Find where the given text appears and provide that cell's center as [x, y] coordinate. 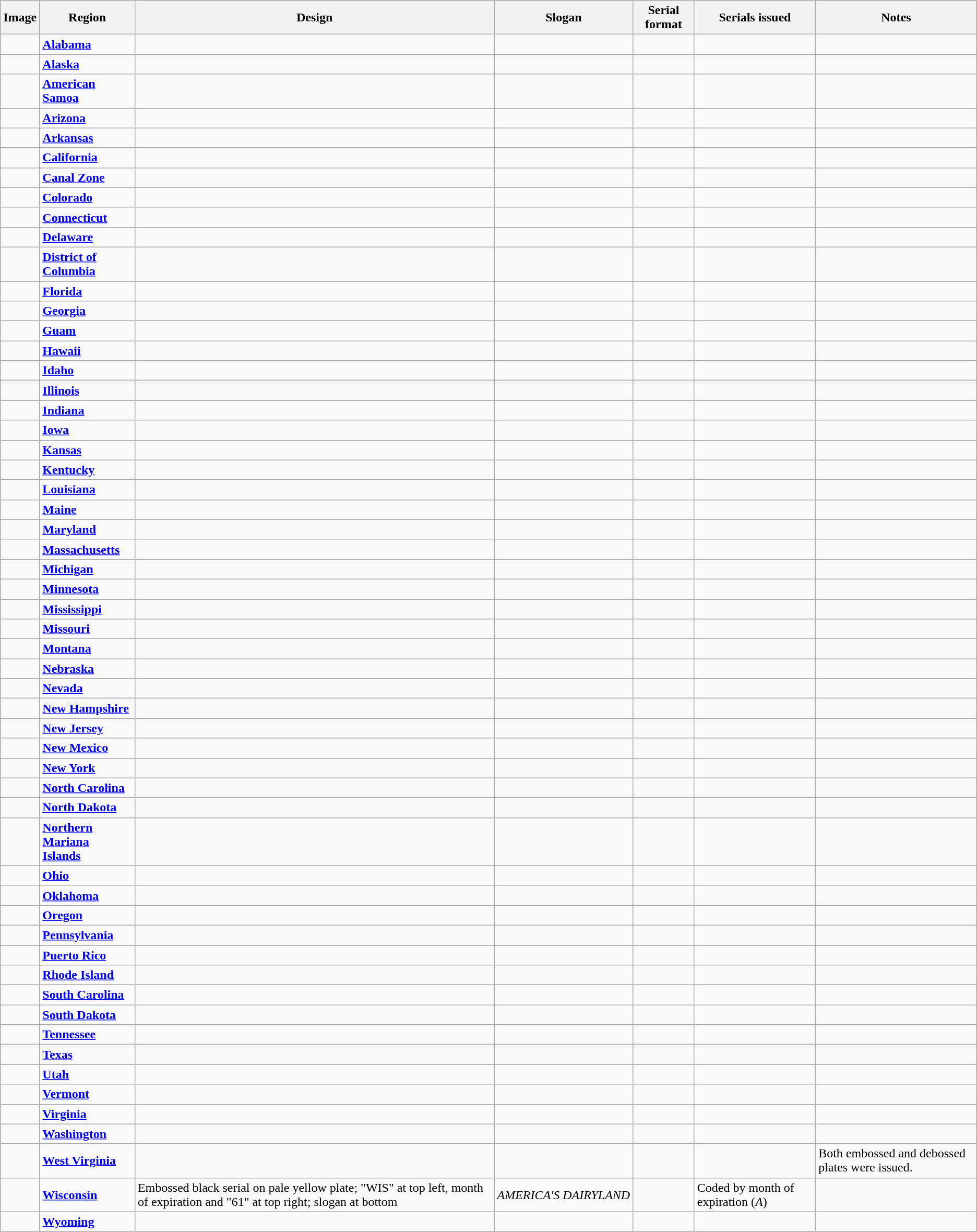
Michigan [88, 569]
South Carolina [88, 995]
Idaho [88, 371]
Serials issued [755, 18]
Both embossed and debossed plates were issued. [897, 1161]
California [88, 158]
Delaware [88, 237]
Wisconsin [88, 1194]
Kentucky [88, 470]
Washington [88, 1134]
Rhode Island [88, 975]
Guam [88, 331]
Virginia [88, 1114]
Nebraska [88, 669]
Florida [88, 291]
West Virginia [88, 1161]
South Dakota [88, 1015]
Ohio [88, 875]
Mississippi [88, 609]
Connecticut [88, 217]
Tennessee [88, 1035]
Oklahoma [88, 895]
Maine [88, 510]
Pennsylvania [88, 935]
Region [88, 18]
Georgia [88, 311]
Embossed black serial on pale yellow plate; "WIS" at top left, month of expiration and "61" at top right; slogan at bottom [314, 1194]
Oregon [88, 915]
Texas [88, 1055]
Alabama [88, 44]
Kansas [88, 450]
Arizona [88, 118]
Indiana [88, 410]
Northern Mariana Islands [88, 842]
Coded by month of expiration (A) [755, 1194]
Serial format [664, 18]
New Mexico [88, 748]
Notes [897, 18]
Minnesota [88, 589]
New Jersey [88, 728]
North Carolina [88, 788]
Colorado [88, 197]
Maryland [88, 529]
Hawaii [88, 351]
American Samoa [88, 91]
Massachusetts [88, 549]
Arkansas [88, 138]
Missouri [88, 629]
Puerto Rico [88, 955]
New Hampshire [88, 708]
Design [314, 18]
Louisiana [88, 490]
Alaska [88, 64]
Image [20, 18]
New York [88, 768]
Nevada [88, 689]
Slogan [564, 18]
Canal Zone [88, 177]
Vermont [88, 1094]
Wyoming [88, 1222]
AMERICA'S DAIRYLAND [564, 1194]
District ofColumbia [88, 264]
Montana [88, 649]
Utah [88, 1074]
North Dakota [88, 808]
Iowa [88, 430]
Illinois [88, 390]
